Return (x, y) of the center of cell containing provided text 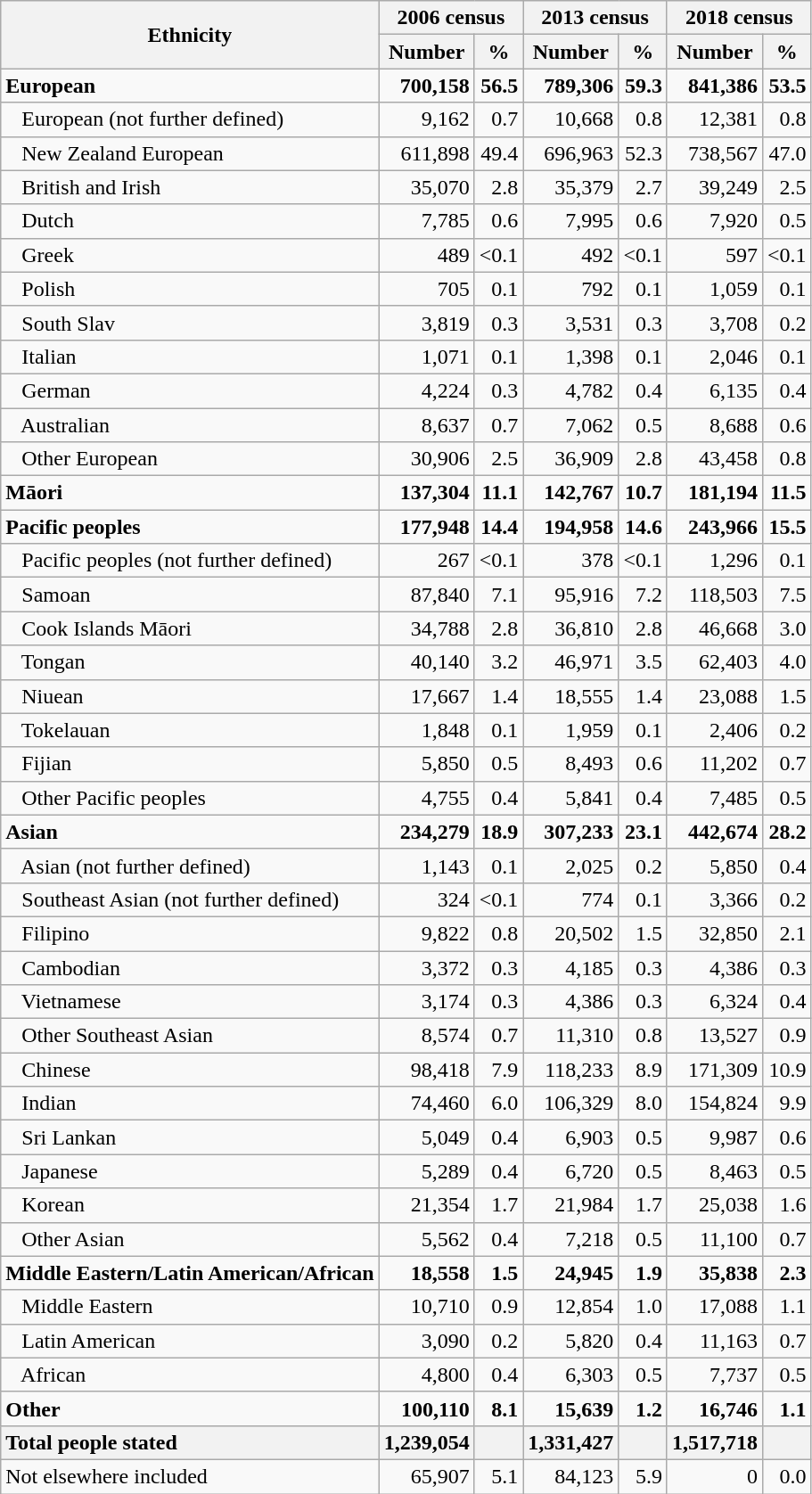
59.3 (644, 86)
11.1 (499, 493)
New Zealand European (190, 153)
Fijian (190, 764)
2.1 (788, 933)
6,324 (715, 1002)
8.0 (644, 1104)
8.9 (644, 1070)
6,135 (715, 390)
11.5 (788, 493)
23,088 (715, 696)
1.2 (644, 1408)
700,158 (426, 86)
7.5 (788, 595)
16,746 (715, 1408)
87,840 (426, 595)
40,140 (426, 662)
1.9 (644, 1273)
1,239,054 (426, 1442)
British and Irish (190, 187)
11,310 (570, 1036)
36,810 (570, 628)
23.1 (644, 832)
Niuean (190, 696)
Latin American (190, 1341)
Indian (190, 1104)
489 (426, 255)
34,788 (426, 628)
South Slav (190, 323)
7.1 (499, 595)
4,800 (426, 1375)
7,785 (426, 221)
Samoan (190, 595)
4,224 (426, 390)
9.9 (788, 1104)
5,289 (426, 1171)
2.7 (644, 187)
Dutch (190, 221)
4,782 (570, 390)
137,304 (426, 493)
171,309 (715, 1070)
Tokelauan (190, 730)
3,819 (426, 323)
1,296 (715, 561)
1.6 (788, 1205)
15.5 (788, 527)
2,025 (570, 866)
62,403 (715, 662)
Middle Eastern (190, 1307)
32,850 (715, 933)
4.0 (788, 662)
492 (570, 255)
0 (715, 1476)
Total people stated (190, 1442)
6.0 (499, 1104)
35,379 (570, 187)
Other Southeast Asian (190, 1036)
7,737 (715, 1375)
2,406 (715, 730)
2,046 (715, 357)
442,674 (715, 832)
Not elsewhere included (190, 1476)
307,233 (570, 832)
Filipino (190, 933)
Korean (190, 1205)
30,906 (426, 459)
10.9 (788, 1070)
18,558 (426, 1273)
5,049 (426, 1137)
15,639 (570, 1408)
11,100 (715, 1239)
792 (570, 289)
German (190, 390)
181,194 (715, 493)
10.7 (644, 493)
Southeast Asian (not further defined) (190, 899)
Japanese (190, 1171)
49.4 (499, 153)
243,966 (715, 527)
Māori (190, 493)
Other Pacific peoples (190, 798)
100,110 (426, 1408)
21,354 (426, 1205)
324 (426, 899)
98,418 (426, 1070)
1,398 (570, 357)
13,527 (715, 1036)
11,163 (715, 1341)
African (190, 1375)
12,854 (570, 1307)
74,460 (426, 1104)
7.9 (499, 1070)
3,531 (570, 323)
Chinese (190, 1070)
3.5 (644, 662)
1,331,427 (570, 1442)
Pacific peoples (190, 527)
7,485 (715, 798)
9,987 (715, 1137)
9,822 (426, 933)
56.5 (499, 86)
10,710 (426, 1307)
20,502 (570, 933)
2.3 (788, 1273)
8,688 (715, 425)
3,366 (715, 899)
5.9 (644, 1476)
28.2 (788, 832)
194,958 (570, 527)
14.6 (644, 527)
36,909 (570, 459)
Cook Islands Māori (190, 628)
8,574 (426, 1036)
43,458 (715, 459)
Sri Lankan (190, 1137)
2018 census (739, 18)
7.2 (644, 595)
Vietnamese (190, 1002)
65,907 (426, 1476)
705 (426, 289)
Asian (not further defined) (190, 866)
6,303 (570, 1375)
774 (570, 899)
7,995 (570, 221)
118,503 (715, 595)
Cambodian (190, 967)
154,824 (715, 1104)
738,567 (715, 153)
Pacific peoples (not further defined) (190, 561)
0.0 (788, 1476)
Other (190, 1408)
8,493 (570, 764)
2013 census (595, 18)
3,708 (715, 323)
1.0 (644, 1307)
21,984 (570, 1205)
14.4 (499, 527)
Other European (190, 459)
5,841 (570, 798)
4,755 (426, 798)
5,562 (426, 1239)
24,945 (570, 1273)
8,463 (715, 1171)
106,329 (570, 1104)
17,088 (715, 1307)
6,903 (570, 1137)
European (not further defined) (190, 119)
3,372 (426, 967)
Middle Eastern/Latin American/African (190, 1273)
3.2 (499, 662)
95,916 (570, 595)
2006 census (451, 18)
234,279 (426, 832)
6,720 (570, 1171)
12,381 (715, 119)
10,668 (570, 119)
9,162 (426, 119)
Greek (190, 255)
7,062 (570, 425)
84,123 (570, 1476)
1,143 (426, 866)
Ethnicity (190, 35)
1,517,718 (715, 1442)
696,963 (570, 153)
1,071 (426, 357)
7,920 (715, 221)
39,249 (715, 187)
Polish (190, 289)
789,306 (570, 86)
18,555 (570, 696)
11,202 (715, 764)
35,838 (715, 1273)
1,059 (715, 289)
8,637 (426, 425)
Italian (190, 357)
1,959 (570, 730)
177,948 (426, 527)
17,667 (426, 696)
46,668 (715, 628)
35,070 (426, 187)
Australian (190, 425)
47.0 (788, 153)
378 (570, 561)
52.3 (644, 153)
7,218 (570, 1239)
3.0 (788, 628)
8.1 (499, 1408)
3,174 (426, 1002)
4,185 (570, 967)
Other Asian (190, 1239)
597 (715, 255)
25,038 (715, 1205)
Tongan (190, 662)
European (190, 86)
5,820 (570, 1341)
5.1 (499, 1476)
53.5 (788, 86)
841,386 (715, 86)
118,233 (570, 1070)
267 (426, 561)
Asian (190, 832)
3,090 (426, 1341)
611,898 (426, 153)
46,971 (570, 662)
18.9 (499, 832)
1,848 (426, 730)
142,767 (570, 493)
